Locate the cell with the specified text and output its [X, Y] center coordinate. 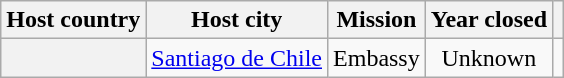
Host country [74, 20]
Unknown [488, 58]
Embassy [377, 58]
Year closed [488, 20]
Host city [237, 20]
Mission [377, 20]
Santiago de Chile [237, 58]
